Capture the cell that displays the provided text and extract its [X, Y] central coordinate. 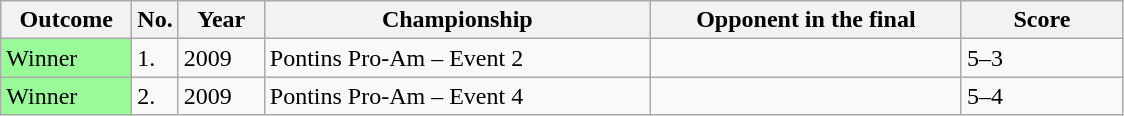
Pontins Pro-Am – Event 2 [457, 58]
5–3 [1042, 58]
Score [1042, 20]
Championship [457, 20]
5–4 [1042, 96]
No. [155, 20]
Year [221, 20]
1. [155, 58]
Pontins Pro-Am – Event 4 [457, 96]
Opponent in the final [806, 20]
Outcome [66, 20]
2. [155, 96]
